Locate the cell with the specified text and output its (X, Y) center coordinate. 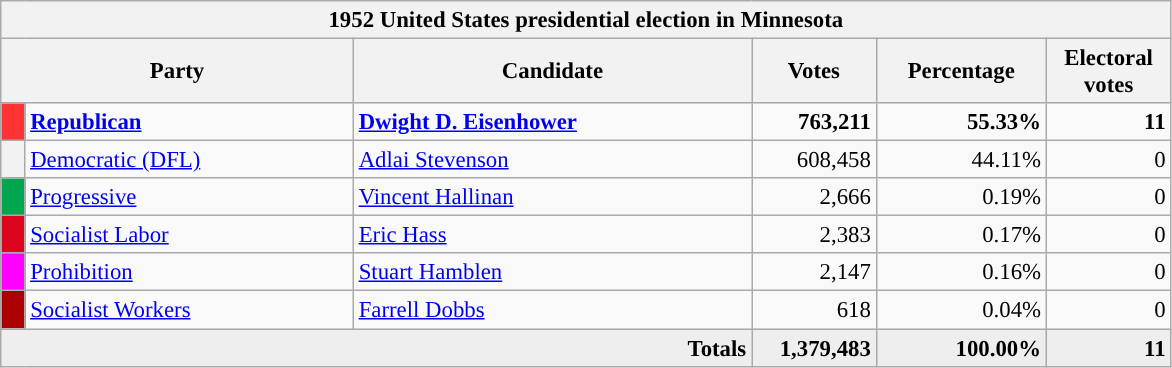
1952 United States presidential election in Minnesota (586, 20)
55.33% (961, 122)
Progressive (189, 197)
2,666 (814, 197)
Adlai Stevenson (552, 160)
Candidate (552, 72)
Dwight D. Eisenhower (552, 122)
Socialist Labor (189, 235)
Democratic (DFL) (189, 160)
Stuart Hamblen (552, 273)
Party (178, 72)
1,379,483 (814, 348)
Percentage (961, 72)
Vincent Hallinan (552, 197)
Republican (189, 122)
2,383 (814, 235)
100.00% (961, 348)
608,458 (814, 160)
Votes (814, 72)
Totals (376, 348)
Farrell Dobbs (552, 310)
763,211 (814, 122)
44.11% (961, 160)
618 (814, 310)
0.17% (961, 235)
0.19% (961, 197)
2,147 (814, 273)
Socialist Workers (189, 310)
Prohibition (189, 273)
0.16% (961, 273)
0.04% (961, 310)
Eric Hass (552, 235)
Electoral votes (1108, 72)
